Return [x, y] of the center of cell containing provided text 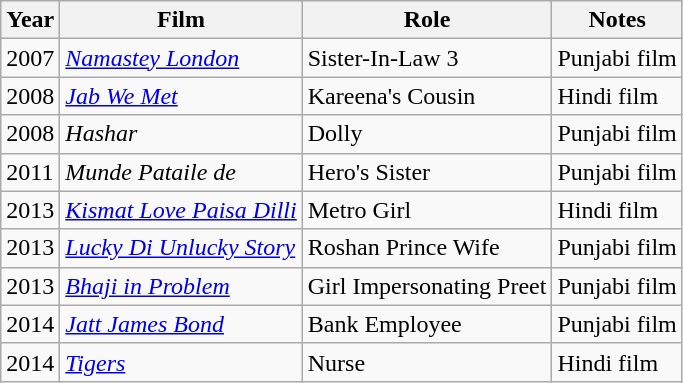
Nurse [427, 362]
Jab We Met [181, 96]
Kareena's Cousin [427, 96]
Munde Pataile de [181, 172]
Lucky Di Unlucky Story [181, 248]
Bank Employee [427, 324]
Jatt James Bond [181, 324]
2011 [30, 172]
Hero's Sister [427, 172]
Dolly [427, 134]
Girl Impersonating Preet [427, 286]
Metro Girl [427, 210]
Film [181, 20]
Namastey London [181, 58]
Tigers [181, 362]
Year [30, 20]
Role [427, 20]
Roshan Prince Wife [427, 248]
Bhaji in Problem [181, 286]
Sister-In-Law 3 [427, 58]
2007 [30, 58]
Hashar [181, 134]
Kismat Love Paisa Dilli [181, 210]
Notes [617, 20]
